Locate the cell with the specified text and output its [x, y] center coordinate. 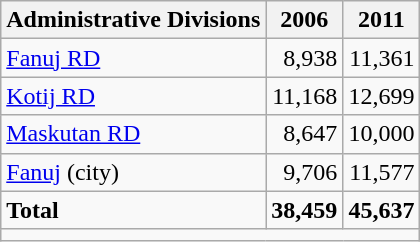
9,706 [304, 172]
Maskutan RD [134, 134]
11,577 [382, 172]
Total [134, 210]
Fanuj RD [134, 58]
45,637 [382, 210]
Kotij RD [134, 96]
10,000 [382, 134]
Administrative Divisions [134, 20]
2011 [382, 20]
8,938 [304, 58]
8,647 [304, 134]
11,168 [304, 96]
11,361 [382, 58]
2006 [304, 20]
38,459 [304, 210]
Fanuj (city) [134, 172]
12,699 [382, 96]
